For the text-containing cell, return its midpoint in (x, y) coordinate format. 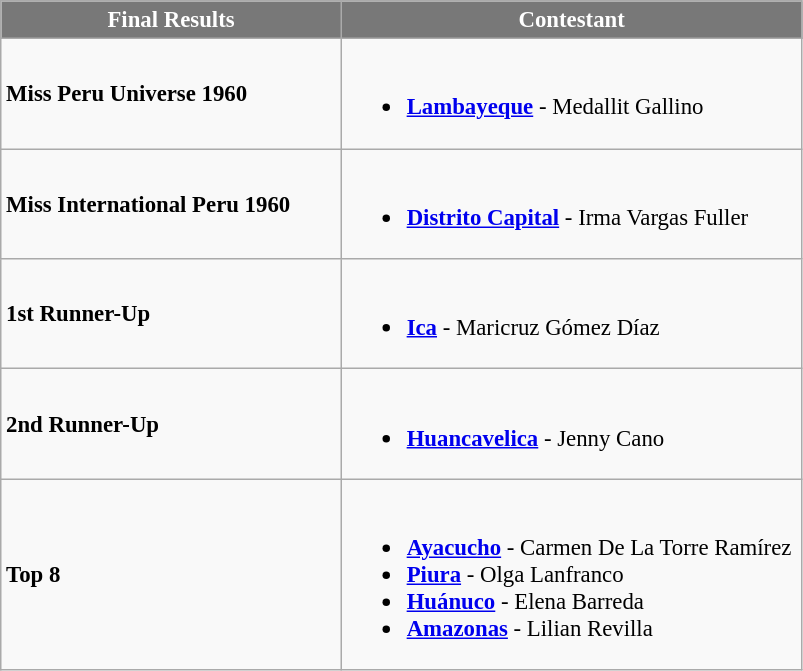
1st Runner-Up (172, 314)
Distrito Capital - Irma Vargas Fuller (572, 204)
Contestant (572, 20)
Final Results (172, 20)
Miss International Peru 1960 (172, 204)
Huancavelica - Jenny Cano (572, 424)
Miss Peru Universe 1960 (172, 94)
Ayacucho - Carmen De La Torre Ramírez Piura - Olga Lanfranco Huánuco - Elena Barreda Amazonas - Lilian Revilla (572, 574)
Ica - Maricruz Gómez Díaz (572, 314)
Top 8 (172, 574)
2nd Runner-Up (172, 424)
Lambayeque - Medallit Gallino (572, 94)
